Provide the [X, Y] coordinate of the cell's center where the given text is located.  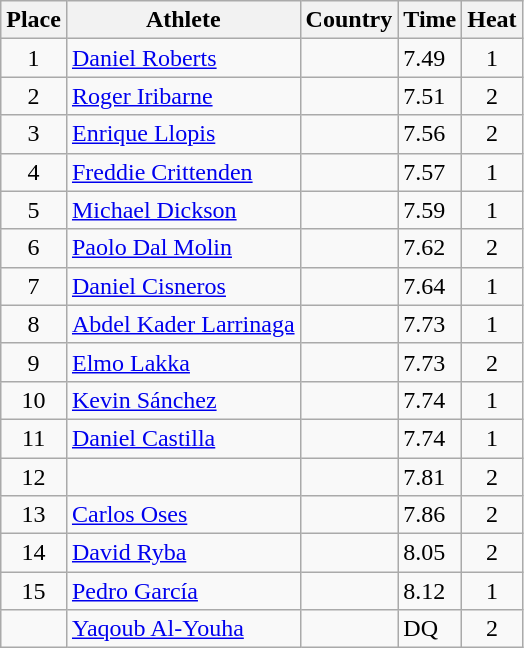
Paolo Dal Molin [183, 248]
8 [34, 324]
7.59 [430, 210]
Enrique Llopis [183, 134]
3 [34, 134]
8.05 [430, 553]
14 [34, 553]
Pedro García [183, 591]
Daniel Castilla [183, 438]
13 [34, 515]
Freddie Crittenden [183, 172]
7.51 [430, 96]
9 [34, 362]
Elmo Lakka [183, 362]
Roger Iribarne [183, 96]
Michael Dickson [183, 210]
Country [349, 20]
Place [34, 20]
Abdel Kader Larrinaga [183, 324]
Daniel Roberts [183, 58]
David Ryba [183, 553]
4 [34, 172]
DQ [430, 629]
6 [34, 248]
7.86 [430, 515]
8.12 [430, 591]
11 [34, 438]
5 [34, 210]
Kevin Sánchez [183, 400]
7.64 [430, 286]
7.81 [430, 477]
Carlos Oses [183, 515]
7.57 [430, 172]
Yaqoub Al-Youha [183, 629]
10 [34, 400]
Athlete [183, 20]
15 [34, 591]
7.62 [430, 248]
7 [34, 286]
12 [34, 477]
7.56 [430, 134]
7.49 [430, 58]
Daniel Cisneros [183, 286]
Heat [492, 20]
Time [430, 20]
